Determine the (x, y) coordinate at the center of the cell enclosing the given text.  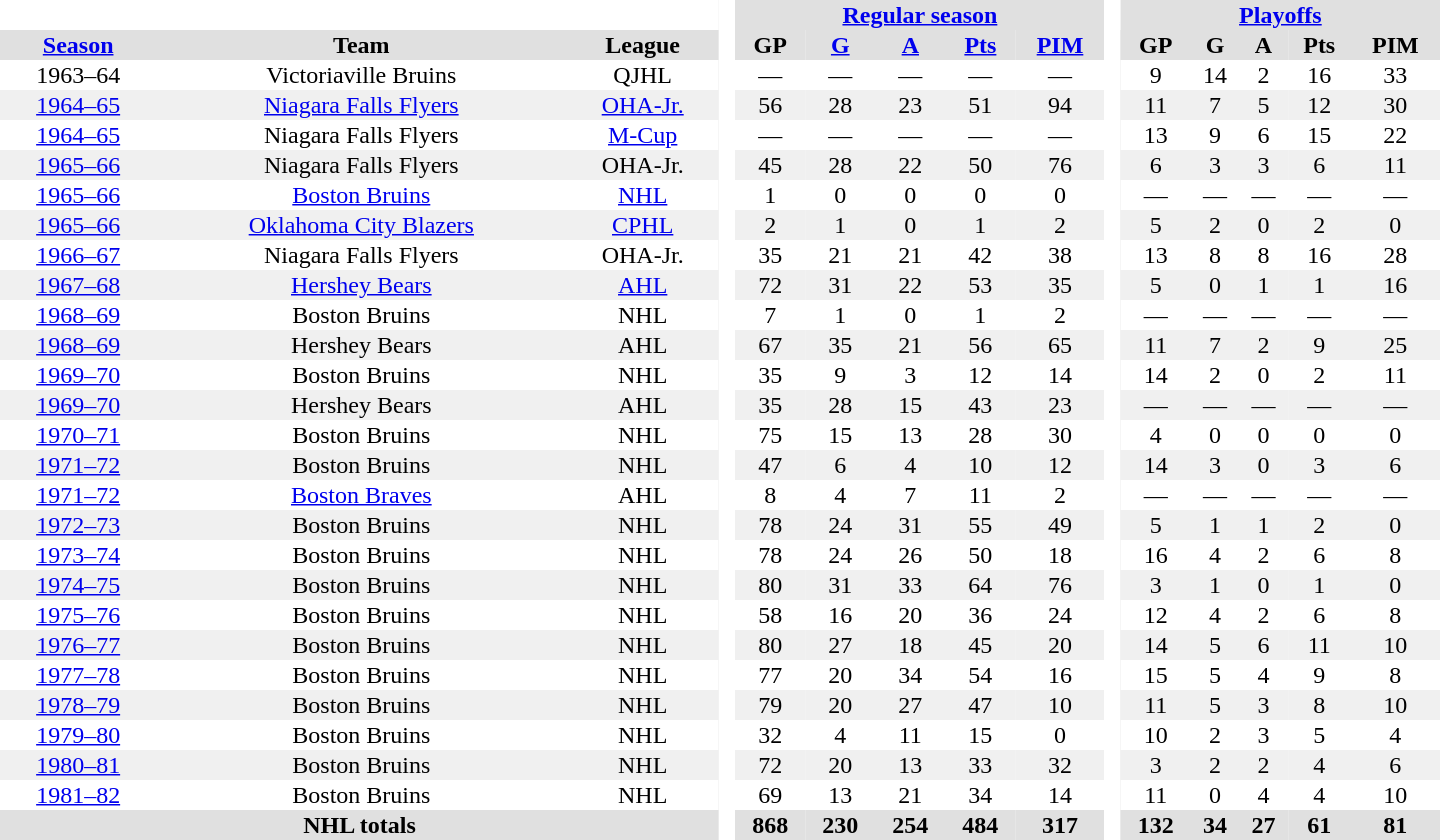
65 (1060, 345)
League (642, 45)
Boston Braves (361, 495)
75 (770, 435)
1974–75 (78, 585)
81 (1396, 825)
1977–78 (78, 675)
1963–64 (78, 75)
484 (980, 825)
43 (980, 405)
79 (770, 705)
1981–82 (78, 795)
1967–68 (78, 285)
NHL totals (360, 825)
1976–77 (78, 645)
1978–79 (78, 705)
64 (980, 585)
Regular season (920, 15)
317 (1060, 825)
Oklahoma City Blazers (361, 225)
254 (910, 825)
38 (1060, 255)
1979–80 (78, 735)
1980–81 (78, 765)
77 (770, 675)
26 (910, 555)
42 (980, 255)
1970–71 (78, 435)
1975–76 (78, 615)
94 (1060, 105)
1972–73 (78, 525)
54 (980, 675)
QJHL (642, 75)
69 (770, 795)
Victoriaville Bruins (361, 75)
Playoffs (1280, 15)
51 (980, 105)
1966–67 (78, 255)
67 (770, 345)
132 (1156, 825)
1973–74 (78, 555)
25 (1396, 345)
Team (361, 45)
230 (840, 825)
CPHL (642, 225)
868 (770, 825)
49 (1060, 525)
53 (980, 285)
58 (770, 615)
55 (980, 525)
Season (78, 45)
36 (980, 615)
61 (1320, 825)
M-Cup (642, 135)
